From the cell containing the given text, extract its center point as (x, y) coordinate. 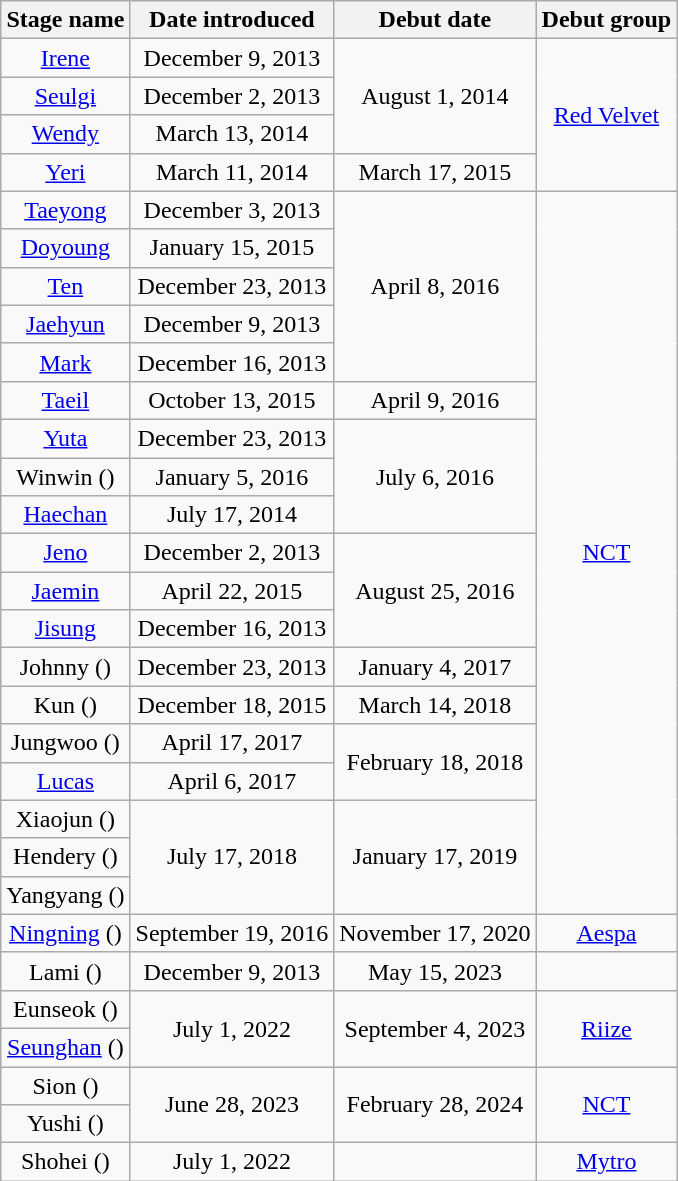
January 15, 2015 (232, 248)
October 13, 2015 (232, 400)
Jaemin (66, 591)
August 1, 2014 (435, 96)
December 3, 2013 (232, 210)
Doyoung (66, 248)
November 17, 2020 (435, 933)
Jaehyun (66, 324)
January 17, 2019 (435, 857)
Date introduced (232, 20)
March 17, 2015 (435, 172)
Yushi () (66, 1124)
June 28, 2023 (232, 1104)
July 6, 2016 (435, 476)
April 22, 2015 (232, 591)
Riize (606, 1028)
Yangyang () (66, 895)
Seulgi (66, 96)
Debut group (606, 20)
Ten (66, 286)
Aespa (606, 933)
Debut date (435, 20)
January 4, 2017 (435, 667)
Eunseok () (66, 1009)
Haechan (66, 515)
Wendy (66, 134)
August 25, 2016 (435, 591)
Johnny () (66, 667)
Lucas (66, 781)
February 28, 2024 (435, 1104)
Jisung (66, 629)
Irene (66, 58)
April 17, 2017 (232, 743)
September 19, 2016 (232, 933)
Jungwoo () (66, 743)
April 6, 2017 (232, 781)
Mark (66, 362)
September 4, 2023 (435, 1028)
Taeil (66, 400)
Sion () (66, 1085)
Winwin () (66, 477)
January 5, 2016 (232, 477)
May 15, 2023 (435, 971)
Ningning () (66, 933)
Taeyong (66, 210)
Lami () (66, 971)
Jeno (66, 553)
Seunghan () (66, 1047)
April 9, 2016 (435, 400)
March 11, 2014 (232, 172)
Hendery () (66, 857)
February 18, 2018 (435, 762)
July 17, 2018 (232, 857)
March 13, 2014 (232, 134)
Stage name (66, 20)
Mytro (606, 1162)
Kun () (66, 705)
Red Velvet (606, 115)
Shohei () (66, 1162)
July 17, 2014 (232, 515)
Yeri (66, 172)
March 14, 2018 (435, 705)
December 18, 2015 (232, 705)
Yuta (66, 438)
April 8, 2016 (435, 286)
Xiaojun () (66, 819)
